Return [X, Y] of the center of cell containing provided text 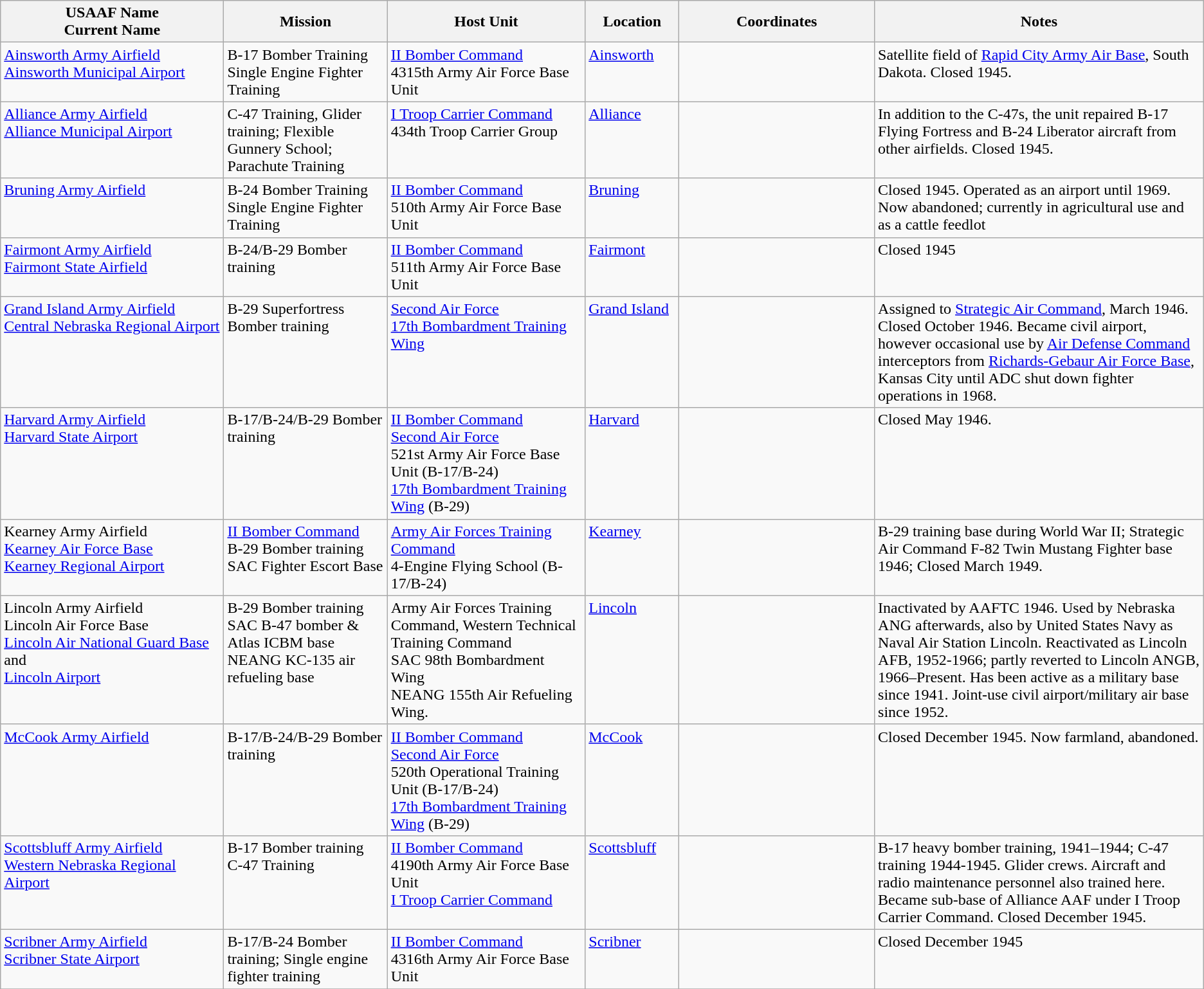
II Bomber Command511th Army Air Force Base Unit [486, 267]
C-47 Training, Glider training; Flexible Gunnery School; Parachute Training [306, 140]
Closed December 1945 [1039, 959]
II Bomber Command4190th Army Air Force Base UnitI Troop Carrier Command [486, 882]
Harvard Army AirfieldHarvard State Airport [112, 463]
I Troop Carrier Command434th Troop Carrier Group [486, 140]
B-17/B-24 Bomber training; Single engine fighter training [306, 959]
Scottsbluff [632, 882]
Kearney [632, 557]
Scottsbluff Army AirfieldWestern Nebraska Regional Airport [112, 882]
II Bomber CommandSecond Air Force520th Operational Training Unit (B-17/B-24)17th Bombardment Training Wing (B-29) [486, 779]
Scribner [632, 959]
II Bomber Command4316th Army Air Force Base Unit [486, 959]
Notes [1039, 22]
II Bomber Command4315th Army Air Force Base Unit [486, 72]
McCook Army Airfield [112, 779]
Location [632, 22]
Army Air Forces Training Command4-Engine Flying School (B-17/B-24) [486, 557]
Alliance Army AirfieldAlliance Municipal Airport [112, 140]
Fairmont Army AirfieldFairmont State Airfield [112, 267]
B-29 Bomber trainingSAC B-47 bomber & Atlas ICBM base NEANG KC-135 air refueling base [306, 660]
Closed 1945 [1039, 267]
Closed December 1945. Now farmland, abandoned. [1039, 779]
Grand Island Army AirfieldCentral Nebraska Regional Airport [112, 352]
Scribner Army AirfieldScribner State Airport [112, 959]
B-17 Bomber TrainingSingle Engine Fighter Training [306, 72]
II Bomber CommandB-29 Bomber trainingSAC Fighter Escort Base [306, 557]
B-29 training base during World War II; Strategic Air Command F-82 Twin Mustang Fighter base 1946; Closed March 1949. [1039, 557]
Closed 1945. Operated as an airport until 1969. Now abandoned; currently in agricultural use and as a cattle feedlot [1039, 208]
B-17 Bomber trainingC-47 Training [306, 882]
Bruning [632, 208]
Lincoln [632, 660]
Mission [306, 22]
McCook [632, 779]
B-24 Bomber TrainingSingle Engine Fighter Training [306, 208]
Alliance [632, 140]
Ainsworth [632, 72]
Kearney Army AirfieldKearney Air Force BaseKearney Regional Airport [112, 557]
B-24/B-29 Bomber training [306, 267]
Harvard [632, 463]
Second Air Force17th Bombardment Training Wing [486, 352]
Lincoln Army AirfieldLincoln Air Force BaseLincoln Air National Guard Base andLincoln Airport [112, 660]
Ainsworth Army AirfieldAinsworth Municipal Airport [112, 72]
Fairmont [632, 267]
In addition to the C-47s, the unit repaired B-17 Flying Fortress and B-24 Liberator aircraft from other airfields. Closed 1945. [1039, 140]
Closed May 1946. [1039, 463]
Bruning Army Airfield [112, 208]
Satellite field of Rapid City Army Air Base, South Dakota. Closed 1945. [1039, 72]
USAAF NameCurrent Name [112, 22]
II Bomber Command510th Army Air Force Base Unit [486, 208]
Army Air Forces Training Command, Western Technical Training Command SAC 98th Bombardment Wing NEANG 155th Air Refueling Wing. [486, 660]
II Bomber CommandSecond Air Force521st Army Air Force Base Unit (B-17/B-24)17th Bombardment Training Wing (B-29) [486, 463]
Coordinates [777, 22]
B-29 Superfortress Bomber training [306, 352]
Grand Island [632, 352]
Host Unit [486, 22]
